For the text-containing cell, return its midpoint in [X, Y] coordinate format. 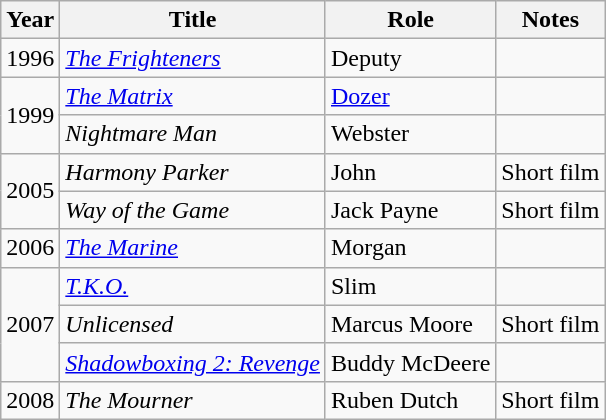
Role [410, 20]
The Frighteners [193, 58]
2005 [30, 191]
Ruben Dutch [410, 400]
1999 [30, 115]
Deputy [410, 58]
Webster [410, 134]
Notes [550, 20]
Slim [410, 286]
The Mourner [193, 400]
1996 [30, 58]
Title [193, 20]
Year [30, 20]
John [410, 172]
Harmony Parker [193, 172]
2008 [30, 400]
Way of the Game [193, 210]
Unlicensed [193, 324]
Shadowboxing 2: Revenge [193, 362]
The Matrix [193, 96]
Nightmare Man [193, 134]
T.K.O. [193, 286]
Dozer [410, 96]
Morgan [410, 248]
Marcus Moore [410, 324]
Jack Payne [410, 210]
The Marine [193, 248]
2007 [30, 324]
2006 [30, 248]
Buddy McDeere [410, 362]
